Extract the (x, y) coordinate from the center of the cell holding the provided text.  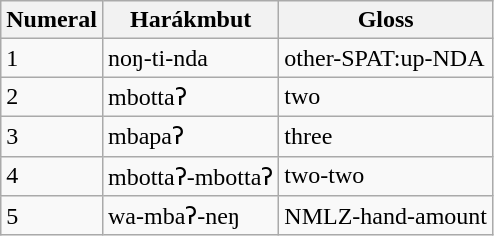
Gloss (386, 20)
mbapaʔ (190, 136)
mbottaʔ (190, 97)
wa-mbaʔ-neŋ (190, 216)
mbottaʔ-mbottaʔ (190, 176)
1 (52, 58)
other-SPAT:up-NDA (386, 58)
4 (52, 176)
Harákmbut (190, 20)
two-two (386, 176)
three (386, 136)
noŋ-ti-nda (190, 58)
Numeral (52, 20)
2 (52, 97)
3 (52, 136)
NMLZ-hand-amount (386, 216)
5 (52, 216)
two (386, 97)
